Locate the cell with the specified text and output its (x, y) center coordinate. 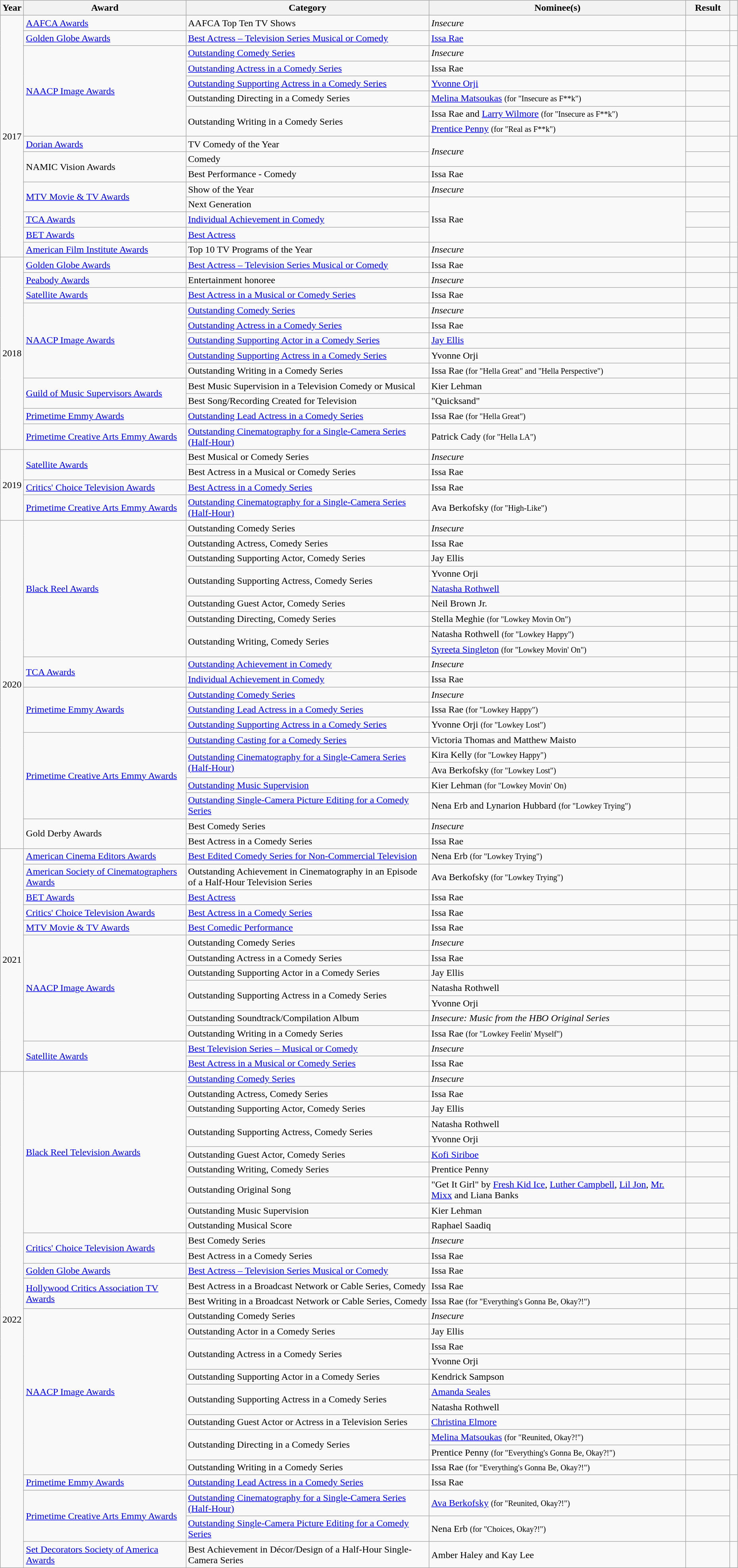
Category (307, 8)
Kier Lehman (for "Lowkey Movin' On) (557, 785)
Top 10 TV Programs of the Year (307, 250)
Insecure: Music from the HBO Original Series (557, 1018)
Next Generation (307, 205)
Award (105, 8)
Issa Rae (for "Lowkey Feelin' Myself") (557, 1033)
Outstanding Achievement in Comedy (307, 664)
Nena Erb (for "Lowkey Trying") (557, 856)
Guild of Music Supervisors Awards (105, 393)
Entertainment honoree (307, 280)
Peabody Awards (105, 280)
Prentice Penny (557, 1169)
Ava Berkofsky (for "High-Like") (557, 508)
Patrick Cady (for "Hella LA") (557, 436)
Outstanding Guest Actor or Actress in a Television Series (307, 1422)
"Get It Girl" by Fresh Kid Ice, Luther Campbell, Lil Jon, Mr. Mixx and Liana Banks (557, 1190)
Nena Erb (for "Choices, Okay?!") (557, 1529)
Best Edited Comedy Series for Non-Commercial Television (307, 856)
Issa Rae (for "Lowkey Happy") (557, 710)
Yvonne Orji (for "Lowkey Lost") (557, 725)
Neil Brown Jr. (557, 604)
Kendrick Sampson (557, 1377)
Outstanding Musical Score (307, 1226)
Kofi Siriboe (557, 1154)
Best Television Series – Musical or Comedy (307, 1049)
Best Music Supervision in a Television Comedy or Musical (307, 386)
American Cinema Editors Awards (105, 856)
Issa Rae (for "Hella Great" and "Hella Perspective") (557, 371)
Issa Rae (for "Hella Great") (557, 416)
Result (707, 8)
Stella Meghie (for "Lowkey Movin On") (557, 619)
Amanda Seales (557, 1392)
Raphael Saadiq (557, 1226)
NAMIC Vision Awards (105, 166)
2020 (12, 685)
Ava Berkofsky (for "Reunited, Okay?!") (557, 1503)
Outstanding Achievement in Cinematography in an Episode of a Half-Hour Television Series (307, 877)
Set Decorators Society of America Awards (105, 1554)
Year (12, 8)
Melina Matsoukas (for "Reunited, Okay?!") (557, 1437)
2017 (12, 137)
American Film Institute Awards (105, 250)
Prentice Penny (for "Everything's Gonna Be, Okay?!") (557, 1452)
Outstanding Original Song (307, 1190)
Victoria Thomas and Matthew Maisto (557, 740)
Syreeta Singleton (for "Lowkey Movin' On") (557, 649)
Dorian Awards (105, 144)
Show of the Year (307, 189)
AAFCA Top Ten TV Shows (307, 23)
"Quicksand" (557, 401)
2022 (12, 1319)
Best Comedic Performance (307, 927)
Prentice Penny (for "Real as F**k") (557, 129)
Hollywood Critics Association TV Awards (105, 1294)
American Society of Cinematographers Awards (105, 877)
2021 (12, 960)
2019 (12, 485)
Christina Elmore (557, 1422)
Black Reel Television Awards (105, 1152)
Best Musical or Comedy Series (307, 457)
Comedy (307, 159)
Kira Kelly (for "Lowkey Happy") (557, 755)
Best Actress in a Broadcast Network or Cable Series, Comedy (307, 1286)
Ava Berkofsky (for "Lowkey Trying") (557, 877)
TV Comedy of the Year (307, 144)
Best Performance - Comedy (307, 174)
Outstanding Casting for a Comedy Series (307, 740)
Amber Haley and Kay Lee (557, 1554)
Issa Rae and Larry Wilmore (for "Insecure as F**k") (557, 114)
Black Reel Awards (105, 589)
Gold Derby Awards (105, 834)
Natasha Rothwell (for "Lowkey Happy") (557, 634)
Best Achievement in Décor/Design of a Half-Hour Single-Camera Series (307, 1554)
Outstanding Soundtrack/Compilation Album (307, 1018)
Outstanding Directing, Comedy Series (307, 619)
Nena Erb and Lynarion Hubbard (for "Lowkey Trying") (557, 805)
2018 (12, 353)
Best Writing in a Broadcast Network or Cable Series, Comedy (307, 1301)
Ava Berkofsky (for "Lowkey Lost") (557, 770)
AAFCA Awards (105, 23)
Best Song/Recording Created for Television (307, 401)
Melina Matsoukas (for "Insecure as F**k") (557, 98)
Nominee(s) (557, 8)
Outstanding Actor in a Comedy Series (307, 1331)
